Output the (X, Y) coordinate of the center of the cell containing the given text.  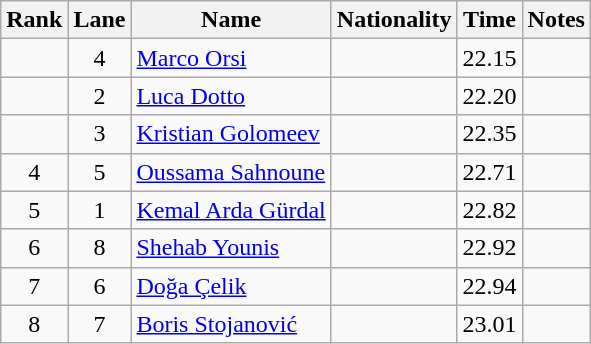
22.82 (490, 210)
Luca Dotto (231, 96)
Boris Stojanović (231, 324)
Notes (556, 20)
Marco Orsi (231, 58)
Rank (34, 20)
1 (100, 210)
2 (100, 96)
22.15 (490, 58)
22.94 (490, 286)
22.92 (490, 248)
Nationality (394, 20)
Oussama Sahnoune (231, 172)
22.71 (490, 172)
Name (231, 20)
Kristian Golomeev (231, 134)
Kemal Arda Gürdal (231, 210)
22.20 (490, 96)
Doğa Çelik (231, 286)
Shehab Younis (231, 248)
Lane (100, 20)
23.01 (490, 324)
3 (100, 134)
Time (490, 20)
22.35 (490, 134)
